Determine the [x, y] coordinate at the center of the cell enclosing the given text.  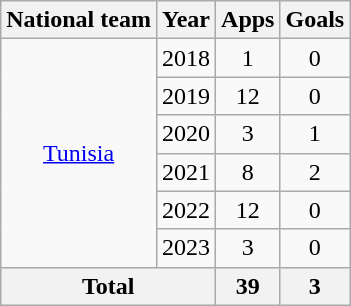
2022 [186, 210]
2018 [186, 58]
Total [108, 286]
2021 [186, 172]
2 [315, 172]
Goals [315, 20]
39 [248, 286]
Year [186, 20]
Apps [248, 20]
2019 [186, 96]
Tunisia [79, 153]
8 [248, 172]
National team [79, 20]
2023 [186, 248]
2020 [186, 134]
